Identify which cell holds the provided text, then report its (X, Y) central coordinate. 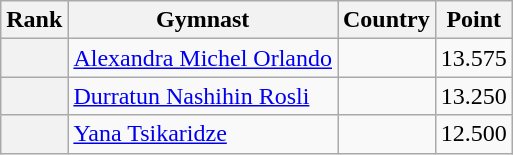
Rank (34, 20)
12.500 (474, 134)
Gymnast (203, 20)
Country (387, 20)
Durratun Nashihin Rosli (203, 96)
13.575 (474, 58)
Point (474, 20)
13.250 (474, 96)
Yana Tsikaridze (203, 134)
Alexandra Michel Orlando (203, 58)
